Locate the cell with the specified text and output its (X, Y) center coordinate. 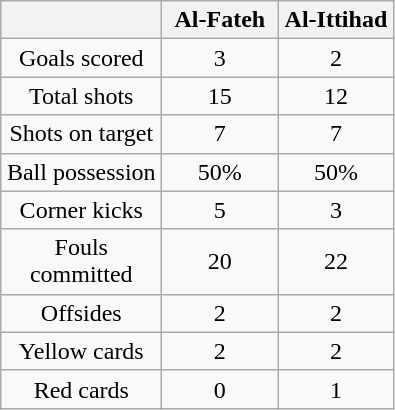
Fouls committed (82, 262)
Al-Fateh (220, 20)
Shots on target (82, 134)
12 (336, 96)
Al-Ittihad (336, 20)
5 (220, 210)
Total shots (82, 96)
Goals scored (82, 58)
1 (336, 389)
Offsides (82, 313)
0 (220, 389)
Yellow cards (82, 351)
22 (336, 262)
Ball possession (82, 172)
15 (220, 96)
20 (220, 262)
Corner kicks (82, 210)
Red cards (82, 389)
